Detect which cell encompasses the target text, then output its [x, y] center coordinate. 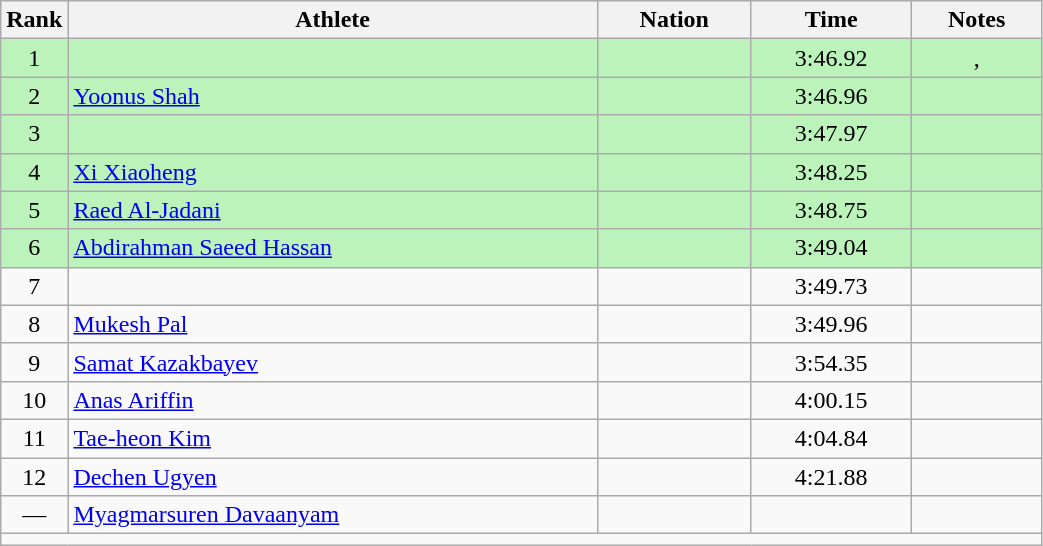
3:49.96 [831, 324]
7 [34, 286]
3:49.04 [831, 248]
Xi Xiaoheng [333, 172]
10 [34, 400]
3:46.92 [831, 58]
3:47.97 [831, 134]
Raed Al-Jadani [333, 210]
— [34, 515]
4:04.84 [831, 438]
Athlete [333, 20]
3:49.73 [831, 286]
9 [34, 362]
Abdirahman Saeed Hassan [333, 248]
Yoonus Shah [333, 96]
Anas Ariffin [333, 400]
3:48.25 [831, 172]
Tae-heon Kim [333, 438]
Mukesh Pal [333, 324]
Time [831, 20]
3 [34, 134]
4:21.88 [831, 477]
4 [34, 172]
Notes [976, 20]
3:48.75 [831, 210]
Dechen Ugyen [333, 477]
Nation [674, 20]
1 [34, 58]
12 [34, 477]
5 [34, 210]
Samat Kazakbayev [333, 362]
6 [34, 248]
2 [34, 96]
3:46.96 [831, 96]
Myagmarsuren Davaanyam [333, 515]
8 [34, 324]
Rank [34, 20]
3:54.35 [831, 362]
4:00.15 [831, 400]
, [976, 58]
11 [34, 438]
